Detect which cell encompasses the target text, then output its [x, y] center coordinate. 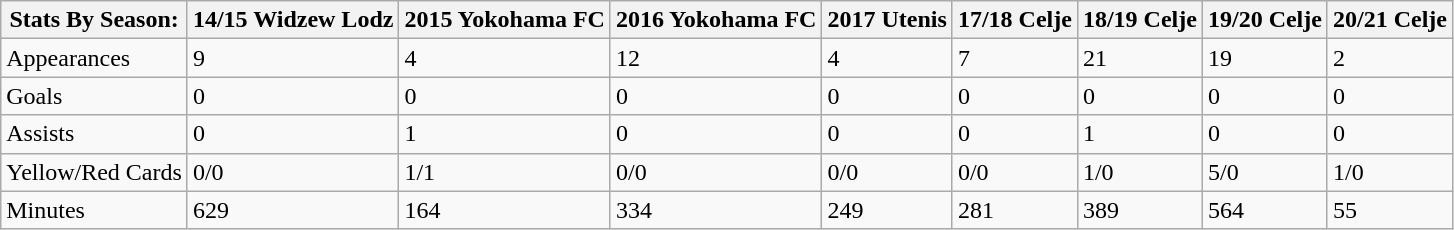
Stats By Season: [94, 20]
2016 Yokohama FC [716, 20]
17/18 Celje [1014, 20]
Appearances [94, 58]
2015 Yokohama FC [505, 20]
Goals [94, 96]
19/20 Celje [1264, 20]
5/0 [1264, 172]
1/1 [505, 172]
564 [1264, 210]
334 [716, 210]
2017 Utenis [887, 20]
389 [1140, 210]
Yellow/Red Cards [94, 172]
629 [293, 210]
21 [1140, 58]
14/15 Widzew Lodz [293, 20]
20/21 Celje [1390, 20]
Minutes [94, 210]
Assists [94, 134]
55 [1390, 210]
9 [293, 58]
19 [1264, 58]
18/19 Celje [1140, 20]
249 [887, 210]
281 [1014, 210]
164 [505, 210]
12 [716, 58]
2 [1390, 58]
7 [1014, 58]
